Return (x, y) of the center of cell containing provided text 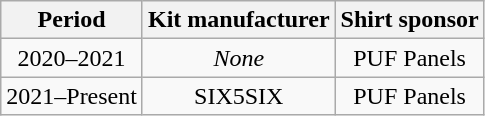
Shirt sponsor (410, 20)
2021–Present (72, 96)
2020–2021 (72, 58)
Period (72, 20)
Kit manufacturer (238, 20)
None (238, 58)
SIX5SIX (238, 96)
